Locate the cell with the specified text and output its (x, y) center coordinate. 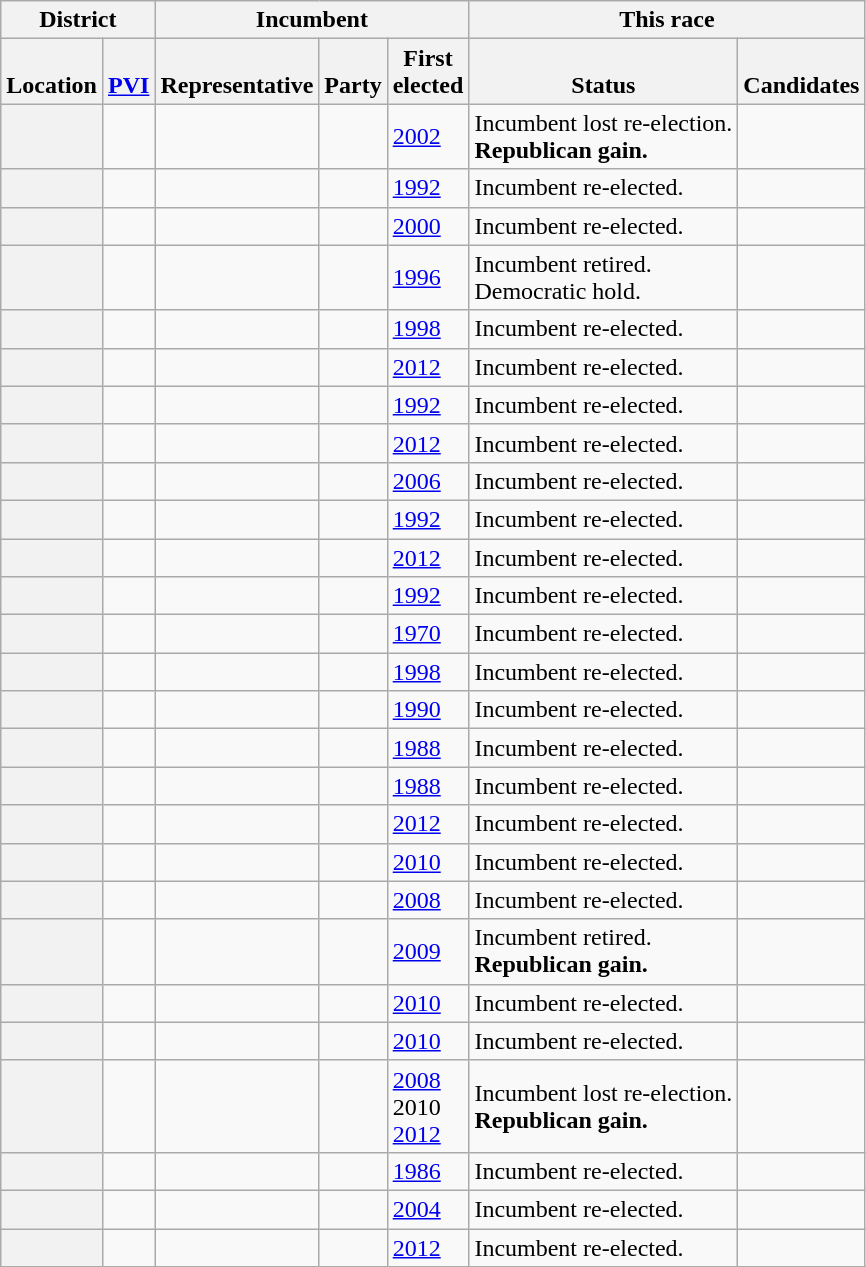
2002 (428, 136)
2008 (428, 900)
PVI (128, 72)
This race (667, 20)
Candidates (802, 72)
2006 (428, 481)
20082010 2012 (428, 1106)
Incumbent retired.Republican gain. (604, 952)
2000 (428, 226)
2004 (428, 1209)
Party (353, 72)
1970 (428, 634)
District (78, 20)
2009 (428, 952)
Incumbent (312, 20)
Firstelected (428, 72)
Status (604, 72)
Representative (237, 72)
Location (52, 72)
1986 (428, 1171)
1990 (428, 710)
1996 (428, 278)
Incumbent retired.Democratic hold. (604, 278)
